Return [X, Y] of the center of cell containing provided text 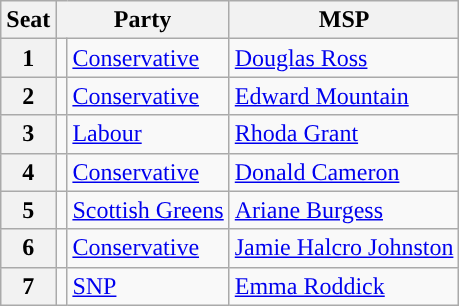
MSP [344, 20]
3 [28, 134]
6 [28, 248]
7 [28, 286]
Jamie Halcro Johnston [344, 248]
Ariane Burgess [344, 210]
Emma Roddick [344, 286]
SNP [148, 286]
Scottish Greens [148, 210]
Party [142, 20]
Douglas Ross [344, 58]
2 [28, 96]
Rhoda Grant [344, 134]
Labour [148, 134]
Edward Mountain [344, 96]
4 [28, 172]
1 [28, 58]
Donald Cameron [344, 172]
Seat [28, 20]
5 [28, 210]
